Return the [X, Y] coordinate for the center point of the cell that contains the specified text.  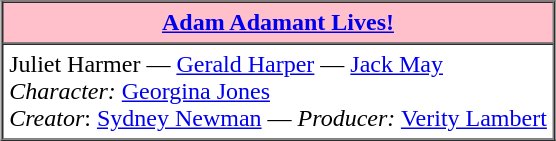
Adam Adamant Lives! [278, 23]
Juliet Harmer — Gerald Harper — Jack MayCharacter: Georgina JonesCreator: Sydney Newman — Producer: Verity Lambert [278, 92]
